Identify which cell holds the provided text, then report its [x, y] central coordinate. 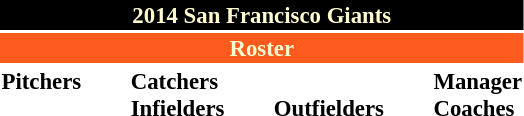
2014 San Francisco Giants [262, 15]
Roster [262, 48]
